Locate the cell with the specified text and output its [x, y] center coordinate. 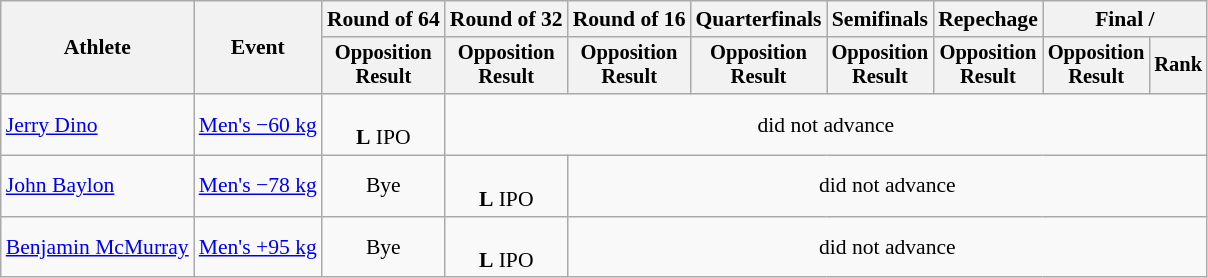
Rank [1178, 66]
Round of 32 [506, 19]
Quarterfinals [759, 19]
Round of 64 [384, 19]
John Baylon [98, 186]
Repechage [988, 19]
Event [258, 48]
Semifinals [880, 19]
Final / [1125, 19]
Benjamin McMurray [98, 248]
Jerry Dino [98, 124]
Athlete [98, 48]
Men's −78 kg [258, 186]
Men's +95 kg [258, 248]
Men's −60 kg [258, 124]
Round of 16 [630, 19]
